Return the [X, Y] coordinate for the center point of the cell that contains the specified text.  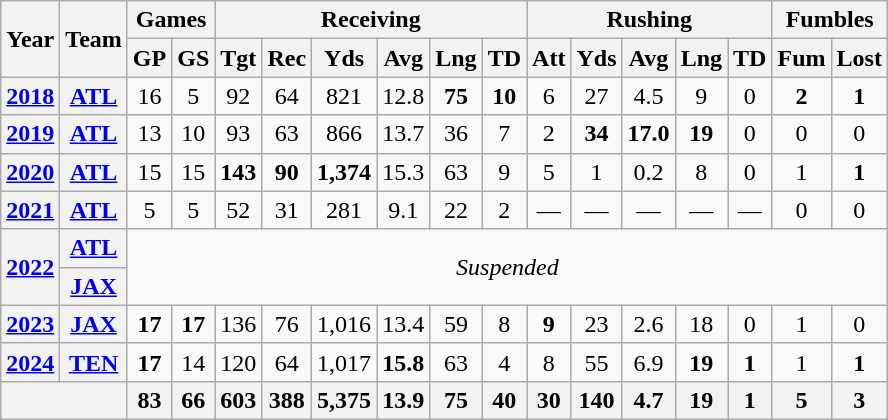
2022 [30, 267]
4.5 [648, 96]
388 [287, 400]
22 [456, 210]
40 [504, 400]
603 [238, 400]
2023 [30, 324]
59 [456, 324]
14 [194, 362]
66 [194, 400]
120 [238, 362]
Att [549, 58]
4 [504, 362]
7 [504, 134]
143 [238, 172]
Rec [287, 58]
GS [194, 58]
866 [344, 134]
Games [170, 20]
1,017 [344, 362]
31 [287, 210]
Fumbles [830, 20]
136 [238, 324]
13.9 [404, 400]
281 [344, 210]
23 [596, 324]
12.8 [404, 96]
55 [596, 362]
90 [287, 172]
2018 [30, 96]
13.4 [404, 324]
13.7 [404, 134]
83 [149, 400]
30 [549, 400]
9.1 [404, 210]
5,375 [344, 400]
Rushing [650, 20]
52 [238, 210]
2021 [30, 210]
16 [149, 96]
92 [238, 96]
0.2 [648, 172]
93 [238, 134]
13 [149, 134]
34 [596, 134]
TEN [94, 362]
Tgt [238, 58]
Suspended [507, 267]
Team [94, 39]
1,016 [344, 324]
Year [30, 39]
17.0 [648, 134]
15.3 [404, 172]
2020 [30, 172]
2019 [30, 134]
GP [149, 58]
3 [859, 400]
2.6 [648, 324]
4.7 [648, 400]
6.9 [648, 362]
76 [287, 324]
27 [596, 96]
1,374 [344, 172]
15.8 [404, 362]
18 [701, 324]
Fum [802, 58]
140 [596, 400]
2024 [30, 362]
6 [549, 96]
Lost [859, 58]
36 [456, 134]
821 [344, 96]
Receiving [371, 20]
